Output the (x, y) coordinate of the center of the cell containing the given text.  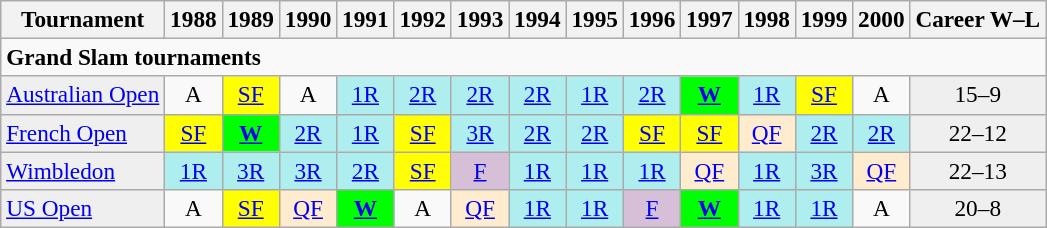
1993 (480, 19)
US Open (83, 208)
Grand Slam tournaments (524, 57)
1996 (652, 19)
1990 (308, 19)
1994 (538, 19)
1998 (766, 19)
1997 (710, 19)
1995 (594, 19)
Tournament (83, 19)
1989 (250, 19)
20–8 (978, 208)
Australian Open (83, 95)
15–9 (978, 95)
French Open (83, 133)
1999 (824, 19)
1991 (366, 19)
1992 (422, 19)
Wimbledon (83, 170)
2000 (882, 19)
Career W–L (978, 19)
22–13 (978, 170)
22–12 (978, 133)
1988 (194, 19)
